Locate the cell with the specified text and output its [X, Y] center coordinate. 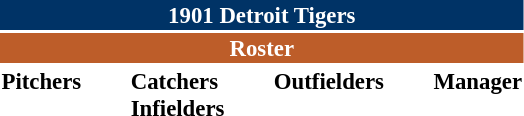
Roster [262, 48]
1901 Detroit Tigers [262, 15]
